Detect which cell encompasses the target text, then output its [x, y] center coordinate. 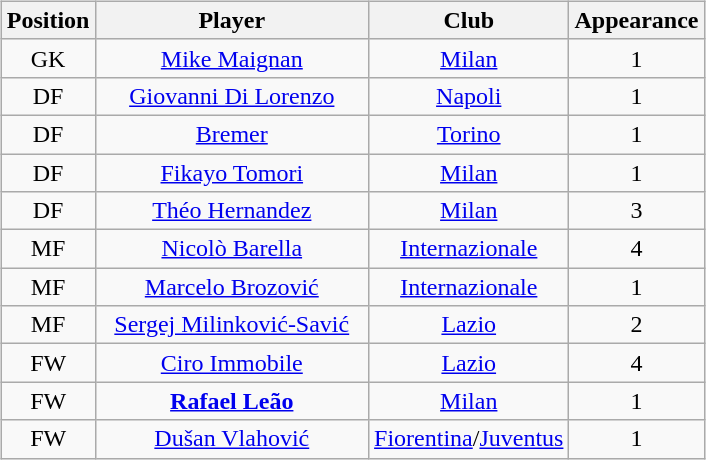
Nicolò Barella [232, 249]
Sergej Milinković-Savić [232, 325]
Player [232, 20]
Torino [469, 134]
2 [636, 325]
Giovanni Di Lorenzo [232, 96]
Fikayo Tomori [232, 173]
Position [48, 20]
3 [636, 211]
Marcelo Brozović [232, 287]
Dušan Vlahović [232, 439]
Théo Hernandez [232, 211]
Fiorentina/Juventus [469, 439]
Appearance [636, 20]
Ciro Immobile [232, 363]
Bremer [232, 134]
Club [469, 20]
GK [48, 58]
Napoli [469, 96]
Rafael Leão [232, 401]
Mike Maignan [232, 58]
